Scan for the cell matching the given text and deliver its [x, y] coordinate at center. 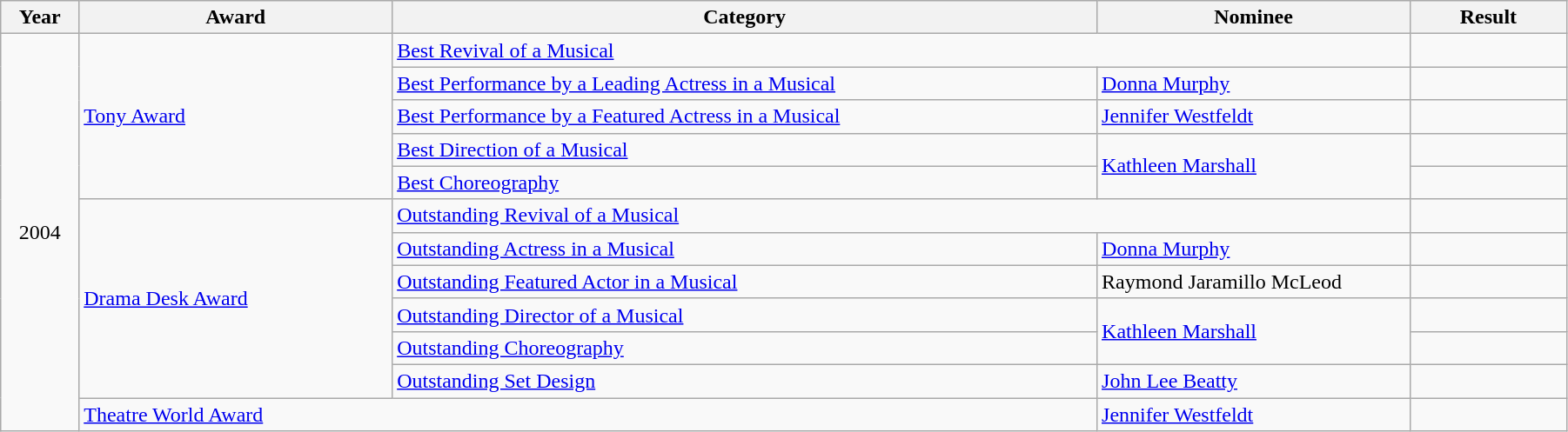
Best Choreography [745, 183]
Award [236, 17]
Best Direction of a Musical [745, 150]
Best Performance by a Featured Actress in a Musical [745, 116]
Raymond Jaramillo McLeod [1254, 282]
Year [40, 17]
Tony Award [236, 116]
2004 [40, 233]
Outstanding Featured Actor in a Musical [745, 282]
Theatre World Award [588, 415]
Best Performance by a Leading Actress in a Musical [745, 83]
John Lee Beatty [1254, 381]
Category [745, 17]
Best Revival of a Musical [901, 50]
Outstanding Choreography [745, 348]
Outstanding Set Design [745, 381]
Result [1488, 17]
Outstanding Actress in a Musical [745, 249]
Drama Desk Award [236, 298]
Outstanding Director of a Musical [745, 315]
Outstanding Revival of a Musical [901, 216]
Nominee [1254, 17]
